Identify which cell holds the provided text, then report its [X, Y] central coordinate. 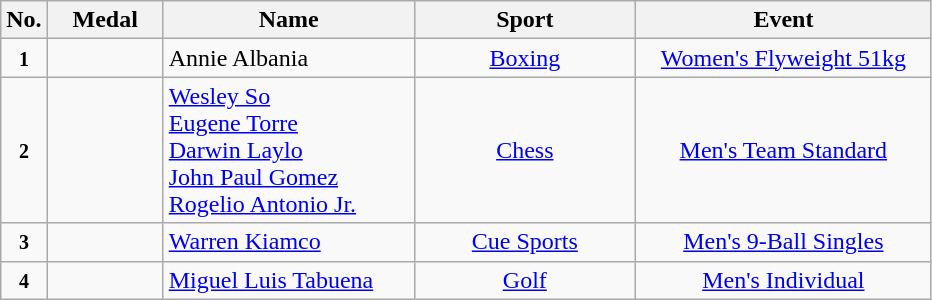
Cue Sports [524, 242]
Name [288, 20]
3 [24, 242]
Women's Flyweight 51kg [783, 58]
Golf [524, 280]
Men's Individual [783, 280]
1 [24, 58]
Men's 9-Ball Singles [783, 242]
Wesley SoEugene TorreDarwin LayloJohn Paul GomezRogelio Antonio Jr. [288, 150]
Boxing [524, 58]
Sport [524, 20]
Men's Team Standard [783, 150]
Medal [105, 20]
4 [24, 280]
Event [783, 20]
2 [24, 150]
Warren Kiamco [288, 242]
Chess [524, 150]
Miguel Luis Tabuena [288, 280]
Annie Albania [288, 58]
No. [24, 20]
